Search for the cell housing the specified text and yield its [X, Y] center coordinate. 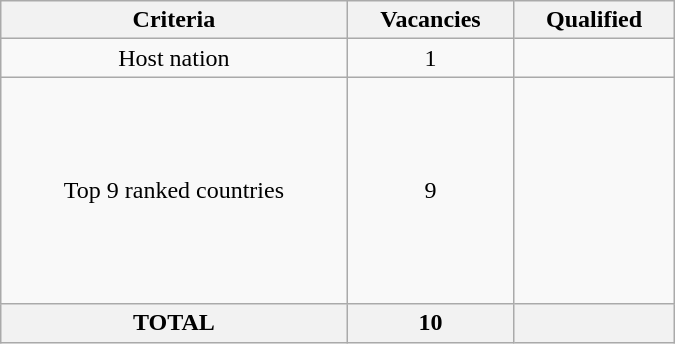
Criteria [174, 20]
TOTAL [174, 323]
Host nation [174, 58]
Qualified [594, 20]
10 [430, 323]
Top 9 ranked countries [174, 190]
Vacancies [430, 20]
1 [430, 58]
9 [430, 190]
